Scan for the cell matching the given text and deliver its [x, y] coordinate at center. 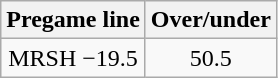
MRSH −19.5 [74, 58]
Over/under [210, 20]
50.5 [210, 58]
Pregame line [74, 20]
